Locate the cell with the specified text and output its [X, Y] center coordinate. 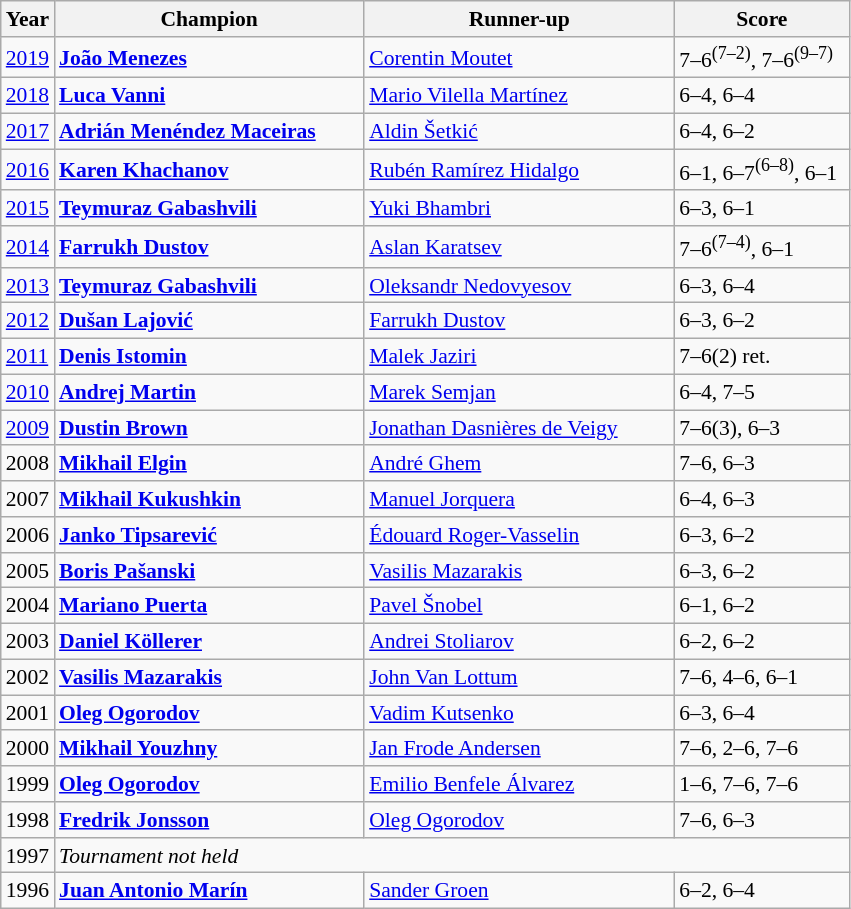
Pavel Šnobel [519, 606]
Mikhail Kukushkin [209, 499]
Boris Pašanski [209, 571]
2010 [28, 392]
2009 [28, 428]
1998 [28, 820]
Mario Vilella Martínez [519, 96]
Andrei Stoliarov [519, 642]
1997 [28, 856]
Tournament not held [452, 856]
Score [762, 19]
2012 [28, 321]
Year [28, 19]
Rubén Ramírez Hidalgo [519, 170]
7–6(7–4), 6–1 [762, 246]
Jan Frode Andersen [519, 749]
Mikhail Elgin [209, 464]
7–6(7–2), 7–6(9–7) [762, 58]
Aslan Karatsev [519, 246]
7–6, 4–6, 6–1 [762, 677]
7–6(2) ret. [762, 357]
2002 [28, 677]
Emilio Benfele Álvarez [519, 784]
1996 [28, 891]
Malek Jaziri [519, 357]
Daniel Köllerer [209, 642]
2015 [28, 209]
Jonathan Dasnières de Veigy [519, 428]
Juan Antonio Marín [209, 891]
Marek Semjan [519, 392]
2006 [28, 535]
7–6, 2–6, 7–6 [762, 749]
2004 [28, 606]
2014 [28, 246]
2011 [28, 357]
6–4, 7–5 [762, 392]
2003 [28, 642]
João Menezes [209, 58]
Fredrik Jonsson [209, 820]
Aldin Šetkić [519, 132]
Sander Groen [519, 891]
Yuki Bhambri [519, 209]
1999 [28, 784]
6–1, 6–7(6–8), 6–1 [762, 170]
John Van Lottum [519, 677]
Mariano Puerta [209, 606]
Mikhail Youzhny [209, 749]
Corentin Moutet [519, 58]
2007 [28, 499]
6–4, 6–3 [762, 499]
6–4, 6–4 [762, 96]
Champion [209, 19]
2001 [28, 713]
6–1, 6–2 [762, 606]
2000 [28, 749]
2013 [28, 286]
Dustin Brown [209, 428]
6–4, 6–2 [762, 132]
Denis Istomin [209, 357]
Vadim Kutsenko [519, 713]
Janko Tipsarević [209, 535]
Karen Khachanov [209, 170]
Manuel Jorquera [519, 499]
2018 [28, 96]
Adrián Menéndez Maceiras [209, 132]
2005 [28, 571]
Runner-up [519, 19]
Luca Vanni [209, 96]
Andrej Martin [209, 392]
6–2, 6–4 [762, 891]
7–6(3), 6–3 [762, 428]
6–2, 6–2 [762, 642]
2019 [28, 58]
Oleksandr Nedovyesov [519, 286]
Dušan Lajović [209, 321]
6–3, 6–1 [762, 209]
2017 [28, 132]
2008 [28, 464]
1–6, 7–6, 7–6 [762, 784]
Édouard Roger-Vasselin [519, 535]
André Ghem [519, 464]
2016 [28, 170]
